For the text-containing cell, return its midpoint in [x, y] coordinate format. 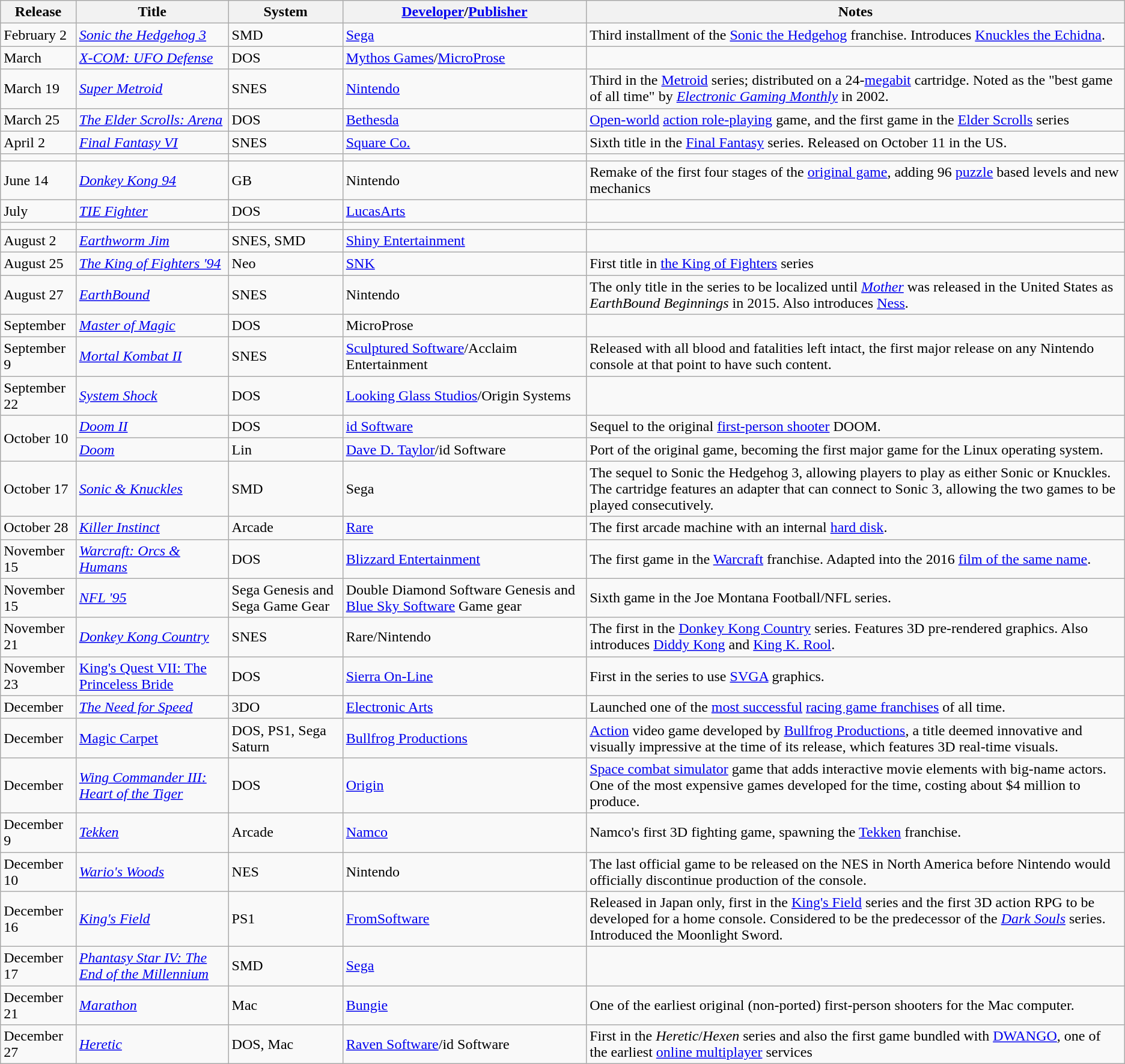
December 10 [38, 872]
Phantasy Star IV: The End of the Millennium [152, 967]
Marathon [152, 1005]
EarthBound [152, 295]
Open-world action role-playing game, and the first game in the Elder Scrolls series [856, 120]
The first arcade machine with an internal hard disk. [856, 528]
Sega Genesis and Sega Game Gear [285, 598]
August 25 [38, 263]
3DO [285, 707]
December 16 [38, 919]
Bethesda [464, 120]
October 17 [38, 489]
Wario's Woods [152, 872]
Square Co. [464, 142]
Rare/Nintendo [464, 637]
NFL '95 [152, 598]
November 21 [38, 637]
April 2 [38, 142]
Remake of the first four stages of the original game, adding 96 puzzle based levels and new mechanics [856, 180]
System [285, 12]
Namco's first 3D fighting game, spawning the Tekken franchise. [856, 832]
Donkey Kong 94 [152, 180]
Bullfrog Productions [464, 738]
SNK [464, 263]
Tekken [152, 832]
Launched one of the most successful racing game franchises of all time. [856, 707]
DOS, Mac [285, 1045]
September 22 [38, 396]
Sonic & Knuckles [152, 489]
March 19 [38, 89]
Electronic Arts [464, 707]
Mac [285, 1005]
Title [152, 12]
MicroProse [464, 326]
December 9 [38, 832]
Lin [285, 450]
One of the earliest original (non-ported) first-person shooters for the Mac computer. [856, 1005]
X-COM: UFO Defense [152, 58]
Blizzard Entertainment [464, 559]
NES [285, 872]
King's Field [152, 919]
System Shock [152, 396]
December 17 [38, 967]
Warcraft: Orcs & Humans [152, 559]
Sixth game in the Joe Montana Football/NFL series. [856, 598]
September 9 [38, 357]
October 28 [38, 528]
Shiny Entertainment [464, 240]
Killer Instinct [152, 528]
The last official game to be released on the NES in North America before Nintendo would officially discontinue production of the console. [856, 872]
Release [38, 12]
Doom [152, 450]
Dave D. Taylor/id Software [464, 450]
Raven Software/id Software [464, 1045]
FromSoftware [464, 919]
Doom II [152, 427]
Heretic [152, 1045]
March [38, 58]
Developer/Publisher [464, 12]
Namco [464, 832]
TIE Fighter [152, 211]
Earthworm Jim [152, 240]
Sierra On-Line [464, 676]
First in the Heretic/Hexen series and also the first game bundled with DWANGO, one of the earliest online multiplayer services [856, 1045]
August 27 [38, 295]
Origin [464, 785]
Looking Glass Studios/Origin Systems [464, 396]
December 21 [38, 1005]
Donkey Kong Country [152, 637]
August 2 [38, 240]
The only title in the series to be localized until Mother was released in the United States as EarthBound Beginnings in 2015. Also introduces Ness. [856, 295]
Third in the Metroid series; distributed on a 24-megabit cartridge. Noted as the "best game of all time" by Electronic Gaming Monthly in 2002. [856, 89]
King's Quest VII: The Princeless Bride [152, 676]
Wing Commander III: Heart of the Tiger [152, 785]
Sonic the Hedgehog 3 [152, 35]
July [38, 211]
Sixth title in the Final Fantasy series. Released on October 11 in the US. [856, 142]
December 27 [38, 1045]
Master of Magic [152, 326]
Notes [856, 12]
Port of the original game, becoming the first major game for the Linux operating system. [856, 450]
The first game in the Warcraft franchise. Adapted into the 2016 film of the same name. [856, 559]
Mortal Kombat II [152, 357]
November 23 [38, 676]
Sculptured Software/Acclaim Entertainment [464, 357]
The Need for Speed [152, 707]
Bungie [464, 1005]
Super Metroid [152, 89]
Neo [285, 263]
First in the series to use SVGA graphics. [856, 676]
The King of Fighters '94 [152, 263]
DOS, PS1, Sega Saturn [285, 738]
Mythos Games/MicroProse [464, 58]
Released with all blood and fatalities left intact, the first major release on any Nintendo console at that point to have such content. [856, 357]
The first in the Donkey Kong Country series. Features 3D pre-rendered graphics. Also introduces Diddy Kong and King K. Rool. [856, 637]
id Software [464, 427]
Magic Carpet [152, 738]
PS1 [285, 919]
LucasArts [464, 211]
First title in the King of Fighters series [856, 263]
June 14 [38, 180]
October 10 [38, 438]
SNES, SMD [285, 240]
Rare [464, 528]
Final Fantasy VI [152, 142]
Sequel to the original first-person shooter DOOM. [856, 427]
February 2 [38, 35]
March 25 [38, 120]
Third installment of the Sonic the Hedgehog franchise. Introduces Knuckles the Echidna. [856, 35]
September [38, 326]
Double Diamond Software Genesis and Blue Sky Software Game gear [464, 598]
GB [285, 180]
The Elder Scrolls: Arena [152, 120]
